For the text-containing cell, return its midpoint in [X, Y] coordinate format. 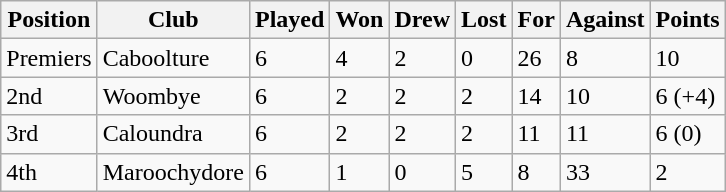
For [536, 20]
3rd [49, 134]
Won [360, 20]
Against [605, 20]
6 (0) [688, 134]
Drew [422, 20]
26 [536, 58]
4th [49, 172]
1 [360, 172]
Woombye [173, 96]
6 (+4) [688, 96]
Position [49, 20]
Lost [484, 20]
5 [484, 172]
Premiers [49, 58]
33 [605, 172]
Points [688, 20]
Caloundra [173, 134]
Maroochydore [173, 172]
Club [173, 20]
Caboolture [173, 58]
14 [536, 96]
4 [360, 58]
2nd [49, 96]
Played [289, 20]
